Pinpoint the cell where the given text exists, returning its [x, y] midpoint coordinate. 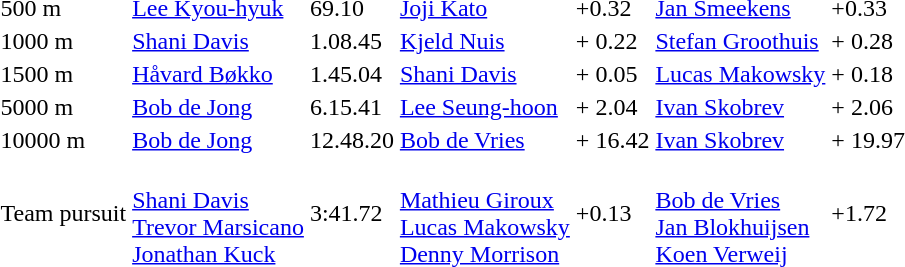
+ 2.04 [612, 107]
6.15.41 [352, 107]
1.08.45 [352, 41]
Lee Seung-hoon [484, 107]
Kjeld Nuis [484, 41]
12.48.20 [352, 140]
+ 0.05 [612, 74]
Stefan Groothuis [740, 41]
Lucas Makowsky [740, 74]
Håvard Bøkko [218, 74]
Bob de Vries [484, 140]
+ 16.42 [612, 140]
1.45.04 [352, 74]
+ 0.22 [612, 41]
